For the text-containing cell, return its midpoint in [x, y] coordinate format. 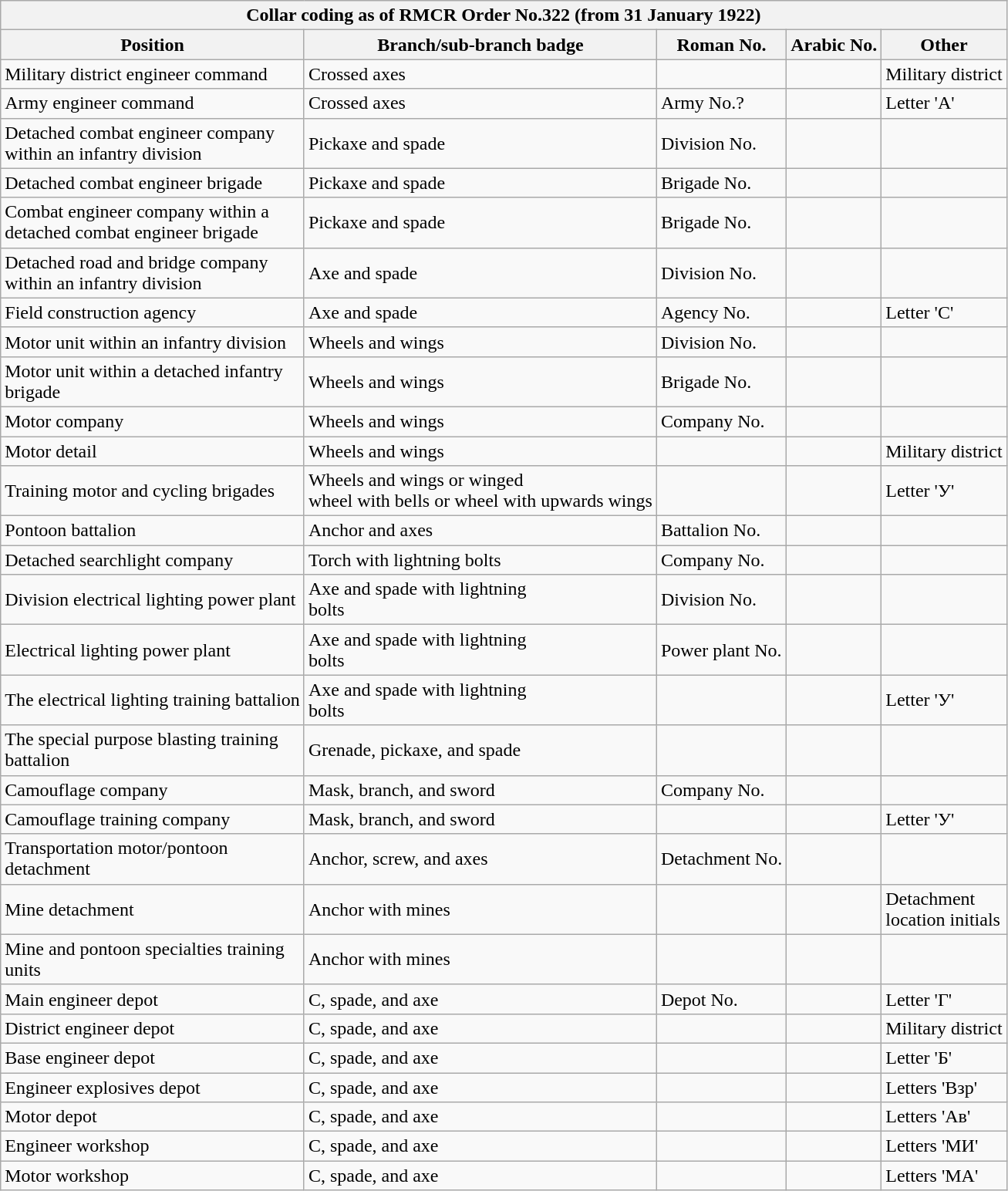
Power plant No. [721, 649]
Letters 'МА' [944, 1176]
Field construction agency [153, 312]
Army No.? [721, 103]
Torch with lightning bolts [480, 560]
Detached combat engineer brigade [153, 183]
District engineer depot [153, 1028]
Letter 'Г' [944, 999]
Motor unit within an infantry division [153, 342]
Letters 'Ав' [944, 1117]
Battalion No. [721, 531]
Pontoon battalion [153, 531]
Arabic No. [834, 45]
Position [153, 45]
Training motor and cycling brigades [153, 491]
The electrical lighting training battalion [153, 700]
Letters 'МИ' [944, 1146]
Mine and pontoon specialties trainingunits [153, 960]
Letter 'С' [944, 312]
Main engineer depot [153, 999]
Division electrical lighting power plant [153, 600]
Engineer workshop [153, 1146]
Detached road and bridge companywithin an infantry division [153, 273]
Letter 'А' [944, 103]
Motor unit within a detached infantrybrigade [153, 381]
Anchor, screw, and axes [480, 859]
Army engineer command [153, 103]
Agency No. [721, 312]
Electrical lighting power plant [153, 649]
Branch/sub-branch badge [480, 45]
Other [944, 45]
Grenade, pickaxe, and spade [480, 750]
Detached combat engineer companywithin an infantry division [153, 143]
Motor depot [153, 1117]
Depot No. [721, 999]
Motor company [153, 421]
Collar coding as of RMCR Order No.322 (from 31 January 1922) [504, 15]
Motor detail [153, 451]
Roman No. [721, 45]
The special purpose blasting trainingbattalion [153, 750]
Detached searchlight company [153, 560]
Detachmentlocation initials [944, 909]
Military district engineer command [153, 74]
Transportation motor/pontoondetachment [153, 859]
Motor workshop [153, 1176]
Wheels and wings or wingedwheel with bells or wheel with upwards wings [480, 491]
Camouflage company [153, 790]
Anchor and axes [480, 531]
Engineer explosives depot [153, 1087]
Mine detachment [153, 909]
Combat engineer company within adetached combat engineer brigade [153, 222]
Letters 'Взр' [944, 1087]
Base engineer depot [153, 1058]
Letter 'Б' [944, 1058]
Detachment No. [721, 859]
Camouflage training company [153, 819]
